For the text-containing cell, return its midpoint in (X, Y) coordinate format. 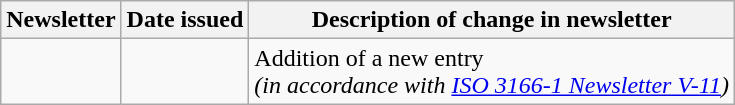
Addition of a new entry (in accordance with ISO 3166-1 Newsletter V-11) (492, 72)
Date issued (185, 20)
Newsletter (61, 20)
Description of change in newsletter (492, 20)
